For the text-containing cell, return its midpoint in (X, Y) coordinate format. 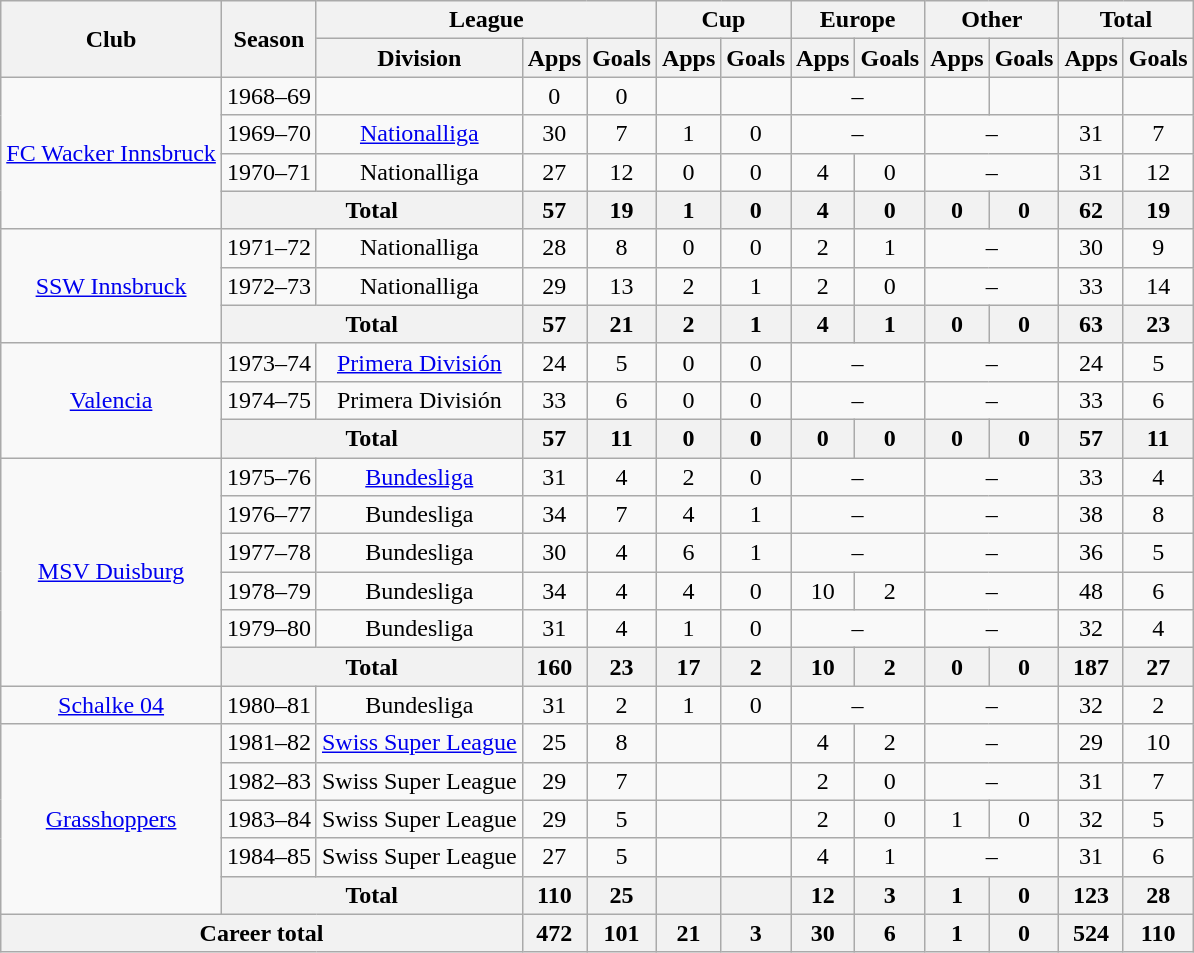
Division (419, 58)
Grasshoppers (112, 819)
1980–81 (268, 705)
160 (554, 667)
1981–82 (268, 743)
1977–78 (268, 553)
1982–83 (268, 781)
48 (1091, 591)
Club (112, 39)
Other (992, 20)
9 (1158, 248)
Europe (858, 20)
1972–73 (268, 286)
1976–77 (268, 515)
1973–74 (268, 362)
13 (622, 286)
League (486, 20)
1968–69 (268, 96)
MSV Duisburg (112, 572)
62 (1091, 210)
FC Wacker Innsbruck (112, 153)
17 (688, 667)
Valencia (112, 400)
1984–85 (268, 857)
1983–84 (268, 819)
1970–71 (268, 172)
38 (1091, 515)
Cup (723, 20)
1979–80 (268, 629)
1974–75 (268, 400)
SSW Innsbruck (112, 286)
123 (1091, 895)
36 (1091, 553)
1969–70 (268, 134)
187 (1091, 667)
524 (1091, 933)
Career total (262, 933)
1971–72 (268, 248)
Schalke 04 (112, 705)
101 (622, 933)
63 (1091, 324)
Season (268, 39)
1975–76 (268, 477)
14 (1158, 286)
472 (554, 933)
1978–79 (268, 591)
